Detect which cell encompasses the target text, then output its [X, Y] center coordinate. 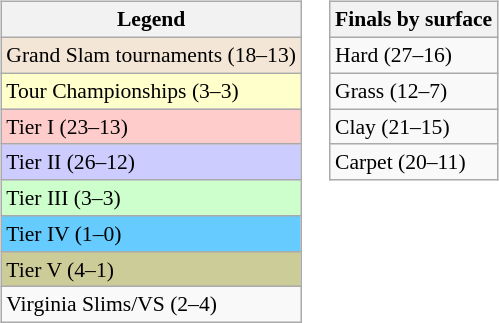
Clay (21–15) [414, 127]
Hard (27–16) [414, 55]
Tour Championships (3–3) [151, 91]
Carpet (20–11) [414, 162]
Grass (12–7) [414, 91]
Tier I (23–13) [151, 127]
Legend [151, 20]
Tier V (4–1) [151, 269]
Virginia Slims/VS (2–4) [151, 305]
Grand Slam tournaments (18–13) [151, 55]
Finals by surface [414, 20]
Tier III (3–3) [151, 198]
Tier II (26–12) [151, 162]
Tier IV (1–0) [151, 234]
